Determine the [x, y] coordinate at the center of the cell enclosing the given text.  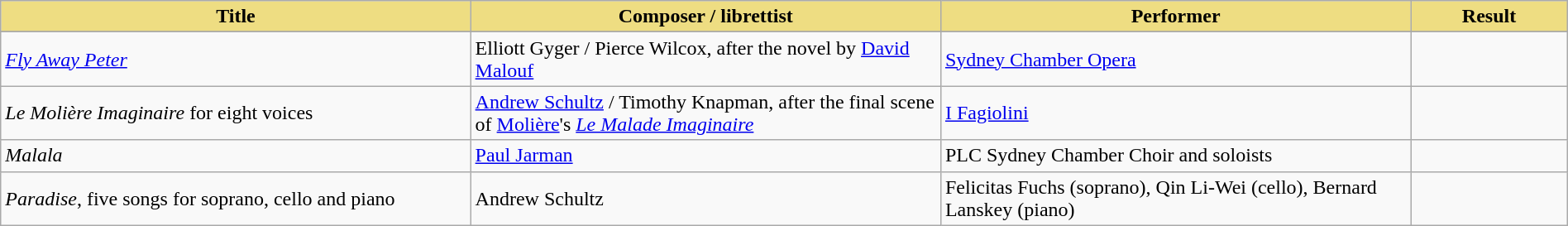
Performer [1175, 17]
I Fagiolini [1175, 113]
Felicitas Fuchs (soprano), Qin Li-Wei (cello), Bernard Lanskey (piano) [1175, 199]
Sydney Chamber Opera [1175, 60]
Paul Jarman [705, 156]
Malala [236, 156]
Le Molière Imaginaire for eight voices [236, 113]
Andrew Schultz [705, 199]
Result [1489, 17]
PLC Sydney Chamber Choir and soloists [1175, 156]
Title [236, 17]
Composer / librettist [705, 17]
Paradise, five songs for soprano, cello and piano [236, 199]
Andrew Schultz / Timothy Knapman, after the final scene of Molière's Le Malade Imaginaire [705, 113]
Fly Away Peter [236, 60]
Elliott Gyger / Pierce Wilcox, after the novel by David Malouf [705, 60]
